Detect which cell encompasses the target text, then output its (X, Y) center coordinate. 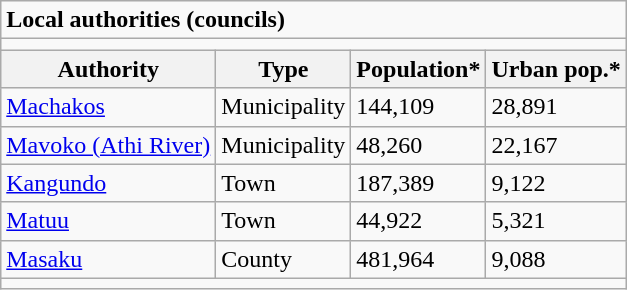
Mavoko (Athi River) (108, 145)
Urban pop.* (556, 69)
Kangundo (108, 183)
481,964 (418, 259)
Authority (108, 69)
48,260 (418, 145)
County (284, 259)
9,088 (556, 259)
187,389 (418, 183)
9,122 (556, 183)
5,321 (556, 221)
Masaku (108, 259)
144,109 (418, 107)
44,922 (418, 221)
Type (284, 69)
28,891 (556, 107)
Matuu (108, 221)
22,167 (556, 145)
Local authorities (councils) (314, 20)
Machakos (108, 107)
Population* (418, 69)
